Locate the cell with the specified text and output its (X, Y) center coordinate. 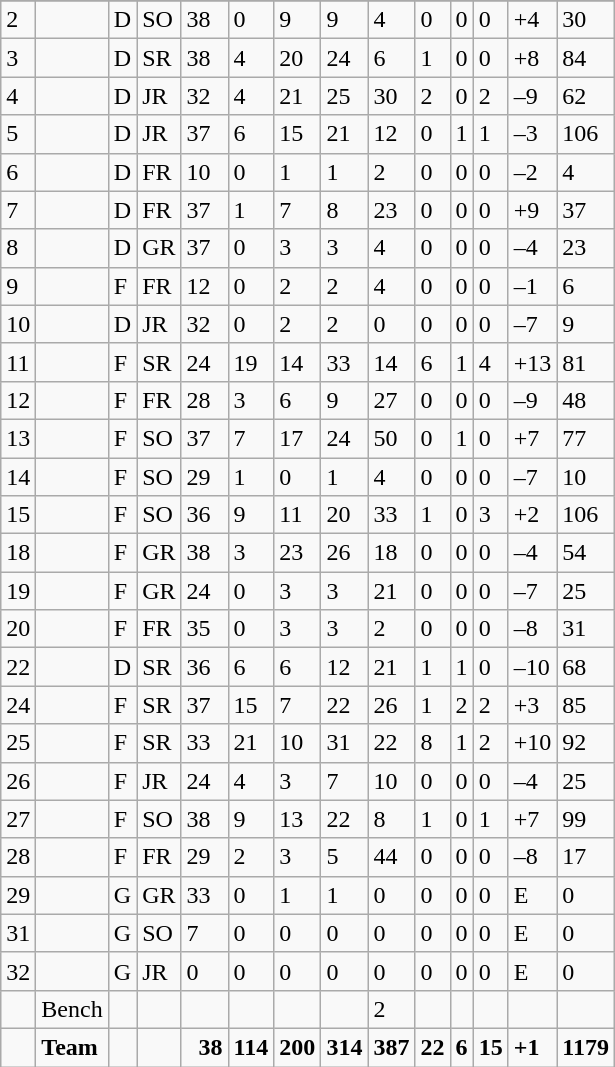
68 (586, 667)
314 (344, 1047)
54 (586, 553)
+10 (532, 743)
50 (392, 438)
+3 (532, 705)
+1 (532, 1047)
85 (586, 705)
+13 (532, 362)
–10 (532, 667)
Team (72, 1047)
+8 (532, 58)
+4 (532, 20)
1179 (586, 1047)
92 (586, 743)
200 (298, 1047)
+2 (532, 515)
–2 (532, 172)
99 (586, 819)
Bench (72, 1009)
44 (392, 857)
81 (586, 362)
387 (392, 1047)
77 (586, 438)
84 (586, 58)
62 (586, 96)
+9 (532, 210)
–1 (532, 286)
114 (251, 1047)
–3 (532, 134)
48 (586, 400)
35 (204, 629)
